Output the (X, Y) coordinate of the center of the cell containing the given text.  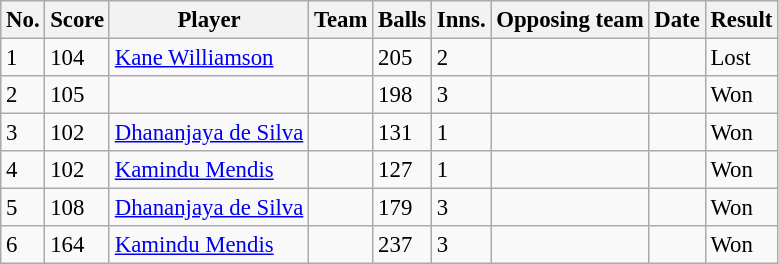
131 (402, 133)
104 (78, 58)
Date (677, 20)
Inns. (462, 20)
Balls (402, 20)
179 (402, 208)
164 (78, 245)
205 (402, 58)
Kane Williamson (208, 58)
Score (78, 20)
108 (78, 208)
Result (742, 20)
105 (78, 95)
Team (341, 20)
198 (402, 95)
5 (23, 208)
237 (402, 245)
4 (23, 170)
6 (23, 245)
Player (208, 20)
No. (23, 20)
Opposing team (570, 20)
Lost (742, 58)
127 (402, 170)
